Search for the cell housing the specified text and yield its [x, y] center coordinate. 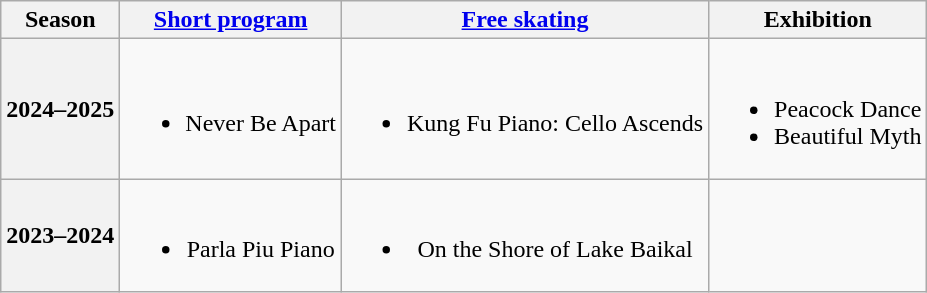
Short program [231, 20]
2023–2024 [60, 236]
Kung Fu Piano: Cello Ascends [524, 109]
Season [60, 20]
Exhibition [818, 20]
Parla Piu Piano [231, 236]
Peacock Dance Beautiful Myth [818, 109]
Free skating [524, 20]
Never Be Apart [231, 109]
2024–2025 [60, 109]
On the Shore of Lake Baikal [524, 236]
